Search for the cell housing the specified text and yield its (X, Y) center coordinate. 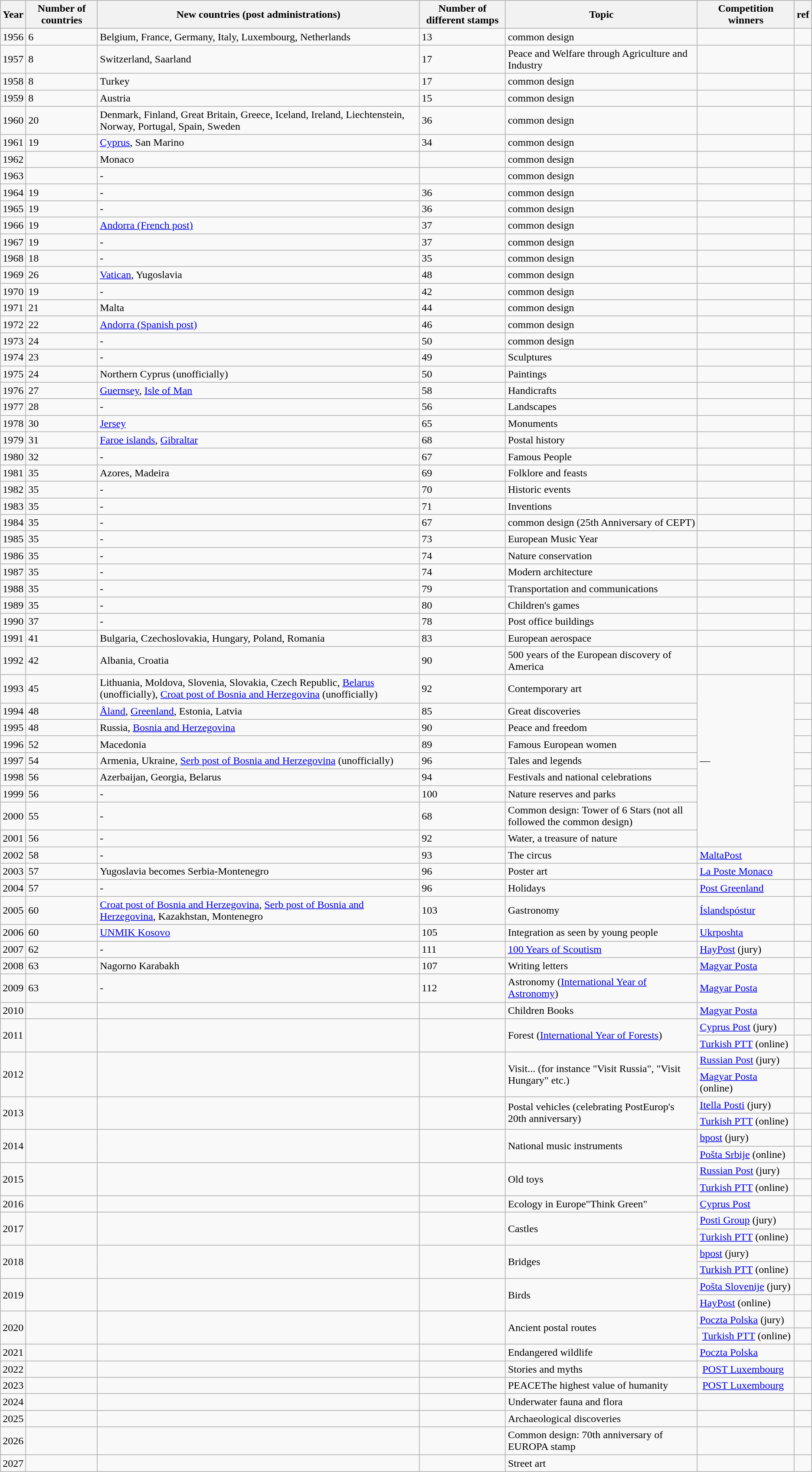
6 (62, 37)
31 (62, 440)
Transportation and communications (601, 589)
Nagorno Karabakh (259, 966)
UNMIK Kosovo (259, 933)
105 (462, 933)
Bulgaria, Czechoslovakia, Hungary, Poland, Romania (259, 638)
Pošta Slovenije (jury) (746, 1286)
The circus (601, 855)
1956 (13, 37)
Post Greenland (746, 888)
46 (462, 325)
Ecology in Europe"Think Green" (601, 1204)
Cyprus Post (jury) (746, 1027)
Water, a treasure of nature (601, 839)
Number of countries (62, 15)
Children's games (601, 605)
Inventions (601, 506)
National music instruments (601, 1146)
Belgium, France, Germany, Italy, Luxembourg, Netherlands (259, 37)
Cyprus, San Marino (259, 143)
80 (462, 605)
1957 (13, 59)
Forest (International Year of Forests) (601, 1035)
30 (62, 423)
70 (462, 489)
1981 (13, 473)
Pošta Srbije (online) (746, 1154)
79 (462, 589)
26 (62, 275)
Lithuania, Moldova, Slovenia, Slovakia, Czech Republic, Belarus (unofficially), Croat post of Bosnia and Herzegovina (unofficially) (259, 689)
Endangered wildlife (601, 1352)
Children Books (601, 1010)
27 (62, 390)
2020 (13, 1328)
28 (62, 407)
Integration as seen by young people (601, 933)
Azores, Madeira (259, 473)
Old toys (601, 1179)
2007 (13, 949)
32 (62, 456)
2022 (13, 1369)
1998 (13, 777)
1995 (13, 728)
13 (462, 37)
Armenia, Ukraine, Serb post of Bosnia and Herzegovina (unofficially) (259, 761)
2015 (13, 1179)
1968 (13, 259)
1961 (13, 143)
Albania, Croatia (259, 660)
Sculptures (601, 357)
2013 (13, 1113)
2024 (13, 1402)
Andorra (Spanish post) (259, 325)
1985 (13, 539)
Andorra (French post) (259, 225)
Ukrposhta (746, 933)
1966 (13, 225)
Peace and freedom (601, 728)
54 (62, 761)
Switzerland, Saarland (259, 59)
Turkey (259, 82)
Cyprus Post (746, 1204)
Denmark, Finland, Great Britain, Greece, Iceland, Ireland, Liechtenstein, Norway, Portugal, Spain, Sweden (259, 121)
45 (62, 689)
Tales and legends (601, 761)
2005 (13, 910)
18 (62, 259)
2025 (13, 1419)
Poster art (601, 872)
1999 (13, 793)
1984 (13, 523)
Itella Posti (jury) (746, 1105)
111 (462, 949)
Birds (601, 1295)
Poczta Polska (746, 1352)
1994 (13, 711)
78 (462, 622)
Nature conservation (601, 556)
HayPost (online) (746, 1303)
1963 (13, 176)
71 (462, 506)
1960 (13, 121)
1982 (13, 489)
Landscapes (601, 407)
1987 (13, 572)
Northern Cyprus (unofficially) (259, 374)
41 (62, 638)
2014 (13, 1146)
1979 (13, 440)
Topic (601, 15)
21 (62, 308)
Modern architecture (601, 572)
1964 (13, 192)
Folklore and feasts (601, 473)
Russia, Bosnia and Herzegovina (259, 728)
2001 (13, 839)
22 (62, 325)
49 (462, 357)
100 (462, 793)
MaltaPost (746, 855)
2003 (13, 872)
2016 (13, 1204)
Ancient postal routes (601, 1328)
Gastronomy (601, 910)
500 years of the European discovery of America (601, 660)
Åland, Greenland, Estonia, Latvia (259, 711)
2021 (13, 1352)
1980 (13, 456)
common design (25th Anniversary of CEPT) (601, 523)
Poczta Polska (jury) (746, 1319)
1978 (13, 423)
103 (462, 910)
Monuments (601, 423)
1986 (13, 556)
2011 (13, 1035)
Common design: 70th anniversary of EUROPA stamp (601, 1441)
HayPost (jury) (746, 949)
23 (62, 357)
112 (462, 988)
Year (13, 15)
1970 (13, 292)
Great discoveries (601, 711)
Peace and Welfare through Agriculture and Industry (601, 59)
Famous European women (601, 744)
— (746, 761)
1976 (13, 390)
85 (462, 711)
1973 (13, 341)
55 (62, 816)
New countries (post administrations) (259, 15)
1974 (13, 357)
Posti Group (jury) (746, 1220)
Archaeological discoveries (601, 1419)
20 (62, 121)
1975 (13, 374)
1958 (13, 82)
Íslandspóstur (746, 910)
1962 (13, 159)
Visit... (for instance "Visit Russia", "Visit Hungary" etc.) (601, 1074)
Paintings (601, 374)
Historic events (601, 489)
100 Years of Scoutism (601, 949)
2012 (13, 1074)
1983 (13, 506)
1959 (13, 98)
Stories and myths (601, 1369)
Castles (601, 1229)
Famous People (601, 456)
2000 (13, 816)
1972 (13, 325)
94 (462, 777)
Festivals and national celebrations (601, 777)
Nature reserves and parks (601, 793)
Common design: Tower of 6 Stars (not all followed the common design) (601, 816)
Writing letters (601, 966)
2019 (13, 1295)
107 (462, 966)
European Music Year (601, 539)
1997 (13, 761)
2018 (13, 1262)
1989 (13, 605)
Post office buildings (601, 622)
Magyar Posta (online) (746, 1082)
PEACEThe highest value of humanity (601, 1386)
1993 (13, 689)
Austria (259, 98)
Azerbaijan, Georgia, Belarus (259, 777)
1996 (13, 744)
Malta (259, 308)
2023 (13, 1386)
Jersey (259, 423)
73 (462, 539)
1988 (13, 589)
62 (62, 949)
1971 (13, 308)
Postal history (601, 440)
La Poste Monaco (746, 872)
44 (462, 308)
2002 (13, 855)
2027 (13, 1463)
2026 (13, 1441)
2006 (13, 933)
89 (462, 744)
Street art (601, 1463)
1990 (13, 622)
83 (462, 638)
Faroe islands, Gibraltar (259, 440)
2009 (13, 988)
2017 (13, 1229)
Astronomy (International Year of Astronomy) (601, 988)
93 (462, 855)
European aerospace (601, 638)
52 (62, 744)
1969 (13, 275)
1965 (13, 209)
2008 (13, 966)
34 (462, 143)
Bridges (601, 1262)
2010 (13, 1010)
65 (462, 423)
Guernsey, Isle of Man (259, 390)
69 (462, 473)
1991 (13, 638)
Handicrafts (601, 390)
1967 (13, 242)
Monaco (259, 159)
Competition winners (746, 15)
Underwater fauna and flora (601, 1402)
Croat post of Bosnia and Herzegovina, Serb post of Bosnia and Herzegovina, Kazakhstan, Montenegro (259, 910)
1977 (13, 407)
1992 (13, 660)
15 (462, 98)
ref (803, 15)
Number of different stamps (462, 15)
Yugoslavia becomes Serbia-Montenegro (259, 872)
Vatican, Yugoslavia (259, 275)
Postal vehicles (celebrating PostEurop's 20th anniversary) (601, 1113)
Macedonia (259, 744)
2004 (13, 888)
Contemporary art (601, 689)
Holidays (601, 888)
